Find where the given text appears and provide that cell's center as [X, Y] coordinate. 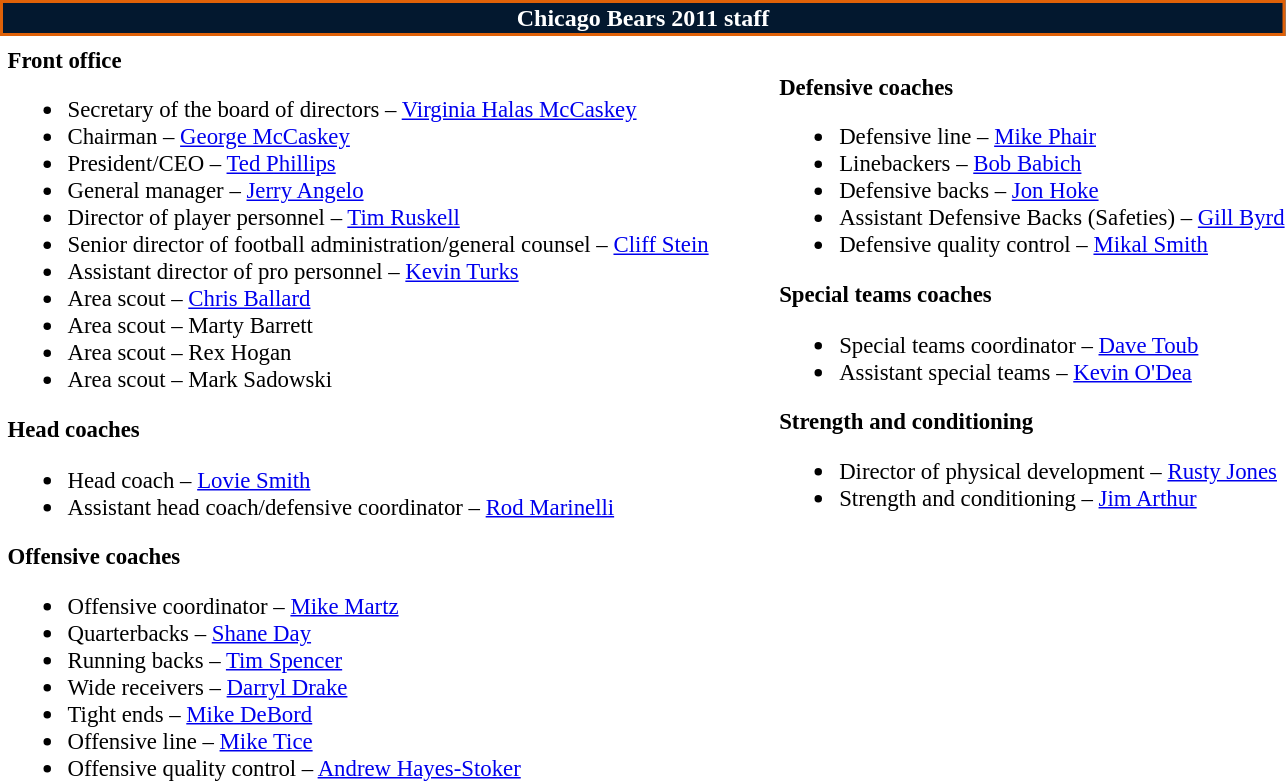
Chicago Bears 2011 staff [643, 18]
